Return the [x, y] coordinate for the center point of the cell that contains the specified text.  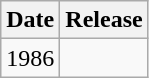
1986 [30, 58]
Date [30, 20]
Release [104, 20]
